Pinpoint the cell where the given text exists, returning its [X, Y] midpoint coordinate. 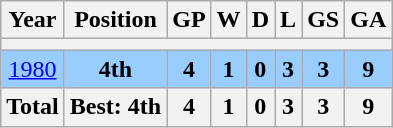
L [288, 20]
Position [115, 20]
GP [189, 20]
1980 [33, 69]
4th [115, 69]
Total [33, 107]
Best: 4th [115, 107]
W [228, 20]
D [260, 20]
Year [33, 20]
GA [368, 20]
GS [324, 20]
